Search for the cell housing the specified text and yield its [x, y] center coordinate. 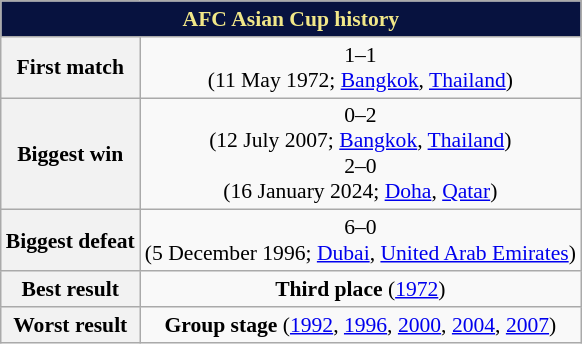
First match [70, 68]
Worst result [70, 325]
1–1 (11 May 1972; Bangkok, Thailand) [360, 68]
6–0 (5 December 1996; Dubai, United Arab Emirates) [360, 240]
Biggest win [70, 154]
0–2 (12 July 2007; Bangkok, Thailand) 2–0 (16 January 2024; Doha, Qatar) [360, 154]
Best result [70, 289]
Biggest defeat [70, 240]
Group stage (1992, 1996, 2000, 2004, 2007) [360, 325]
Third place (1972) [360, 289]
AFC Asian Cup history [291, 19]
